Return [X, Y] of the center of cell containing provided text 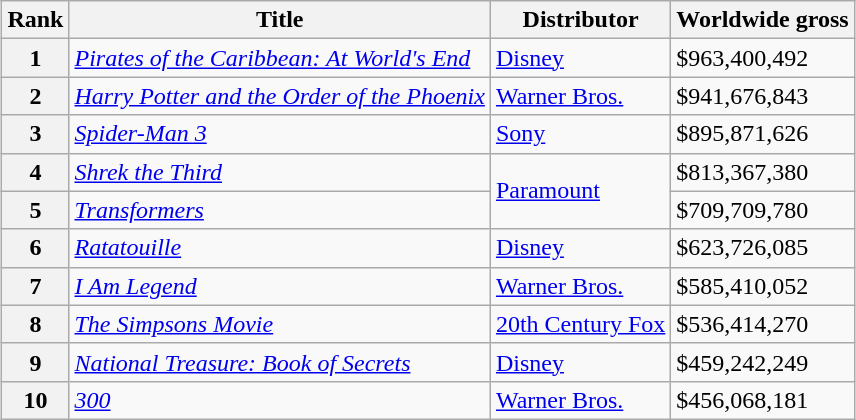
4 [36, 172]
8 [36, 324]
$963,400,492 [762, 58]
Harry Potter and the Order of the Phoenix [280, 96]
Rank [36, 20]
I Am Legend [280, 286]
National Treasure: Book of Secrets [280, 362]
$813,367,380 [762, 172]
Paramount [580, 191]
3 [36, 134]
$536,414,270 [762, 324]
Transformers [280, 210]
1 [36, 58]
$709,709,780 [762, 210]
$459,242,249 [762, 362]
Shrek the Third [280, 172]
Pirates of the Caribbean: At World's End [280, 58]
7 [36, 286]
2 [36, 96]
$895,871,626 [762, 134]
Title [280, 20]
Spider-Man 3 [280, 134]
300 [280, 400]
20th Century Fox [580, 324]
Sony [580, 134]
The Simpsons Movie [280, 324]
Worldwide gross [762, 20]
$456,068,181 [762, 400]
$623,726,085 [762, 248]
$585,410,052 [762, 286]
6 [36, 248]
5 [36, 210]
Ratatouille [280, 248]
$941,676,843 [762, 96]
9 [36, 362]
Distributor [580, 20]
10 [36, 400]
